Provide the [X, Y] coordinate of the cell's center where the given text is located.  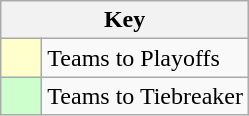
Teams to Tiebreaker [146, 96]
Teams to Playoffs [146, 58]
Key [125, 20]
